Locate the cell with the specified text and output its [X, Y] center coordinate. 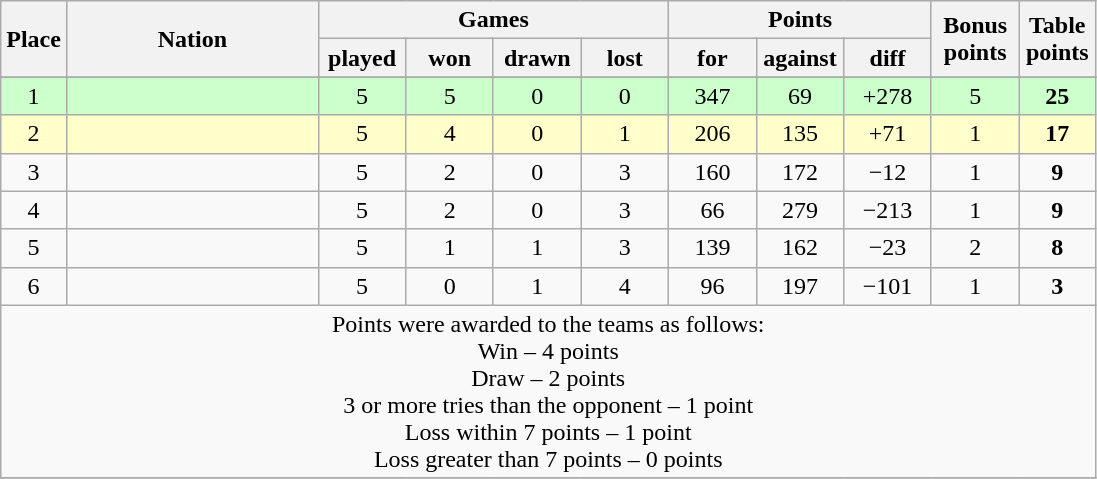
96 [713, 286]
Nation [192, 39]
139 [713, 248]
won [450, 58]
17 [1058, 134]
347 [713, 96]
197 [800, 286]
−23 [888, 248]
206 [713, 134]
+278 [888, 96]
8 [1058, 248]
25 [1058, 96]
135 [800, 134]
−101 [888, 286]
160 [713, 172]
Games [493, 20]
279 [800, 210]
against [800, 58]
played [362, 58]
66 [713, 210]
6 [34, 286]
172 [800, 172]
Points [800, 20]
lost [625, 58]
Place [34, 39]
−213 [888, 210]
162 [800, 248]
drawn [537, 58]
−12 [888, 172]
+71 [888, 134]
69 [800, 96]
for [713, 58]
Bonuspoints [975, 39]
diff [888, 58]
Tablepoints [1058, 39]
